Provide the [X, Y] coordinate of the cell's center where the given text is located.  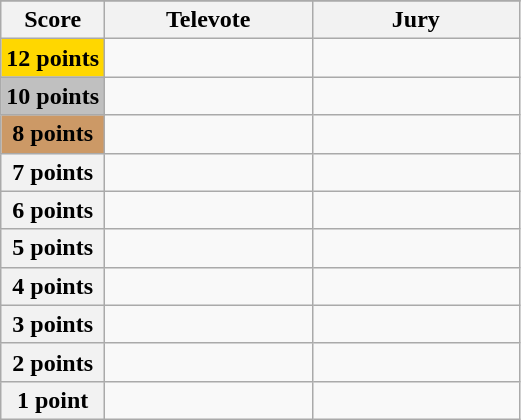
2 points [53, 362]
8 points [53, 134]
12 points [53, 58]
3 points [53, 324]
Jury [416, 20]
7 points [53, 172]
5 points [53, 248]
10 points [53, 96]
1 point [53, 400]
Score [53, 20]
Televote [209, 20]
4 points [53, 286]
6 points [53, 210]
